Extract the [x, y] coordinate from the center of the cell holding the provided text.  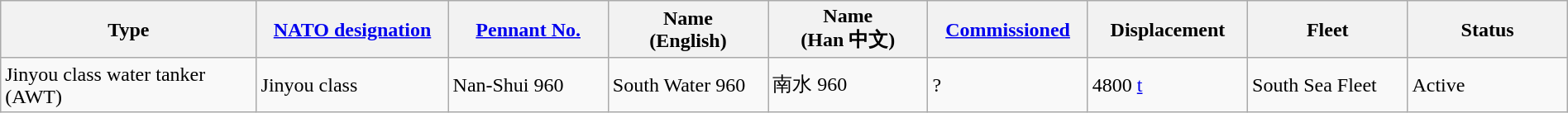
South Water 960 [688, 84]
Jinyou class water tanker (AWT) [129, 84]
Active [1487, 84]
? [1007, 84]
Commissioned [1007, 30]
Fleet [1328, 30]
Nan-Shui 960 [528, 84]
Status [1487, 30]
4800 t [1168, 84]
South Sea Fleet [1328, 84]
Jinyou class [352, 84]
Pennant No. [528, 30]
Name(English) [688, 30]
Name(Han 中文) [849, 30]
南水 960 [849, 84]
Displacement [1168, 30]
Type [129, 30]
NATO designation [352, 30]
